Scan for the cell matching the given text and deliver its (x, y) coordinate at center. 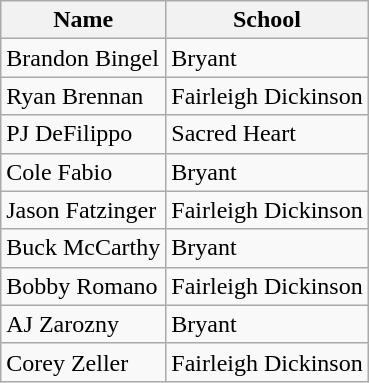
Bobby Romano (84, 286)
PJ DeFilippo (84, 134)
Jason Fatzinger (84, 210)
Ryan Brennan (84, 96)
School (267, 20)
Cole Fabio (84, 172)
AJ Zarozny (84, 324)
Name (84, 20)
Buck McCarthy (84, 248)
Corey Zeller (84, 362)
Sacred Heart (267, 134)
Brandon Bingel (84, 58)
